Provide the [x, y] coordinate of the cell's center where the given text is located.  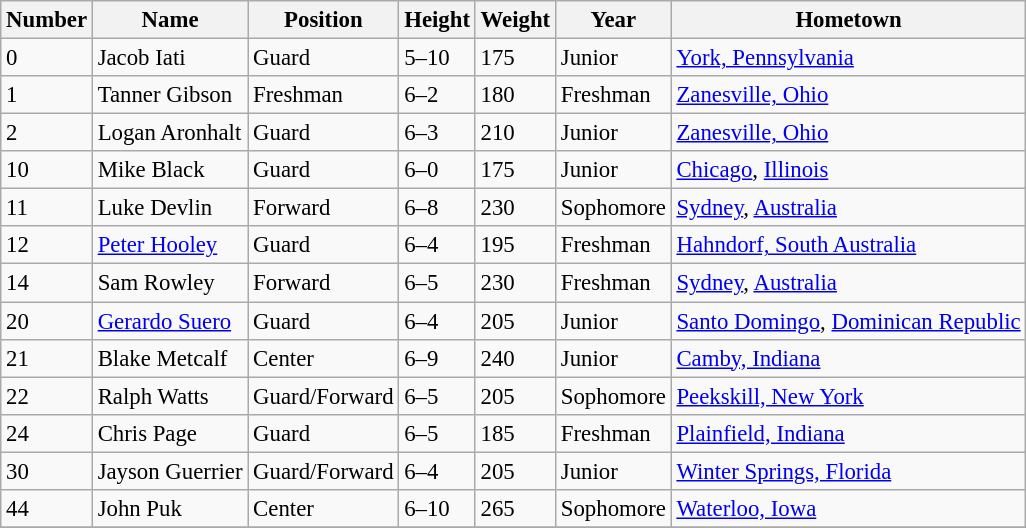
10 [47, 170]
John Puk [170, 509]
Chris Page [170, 433]
5–10 [437, 58]
24 [47, 433]
14 [47, 283]
6–0 [437, 170]
Tanner Gibson [170, 95]
30 [47, 471]
Blake Metcalf [170, 358]
York, Pennsylvania [848, 58]
20 [47, 321]
11 [47, 208]
Logan Aronhalt [170, 133]
Mike Black [170, 170]
21 [47, 358]
Hometown [848, 20]
6–2 [437, 95]
Number [47, 20]
Year [613, 20]
265 [515, 509]
Camby, Indiana [848, 358]
Height [437, 20]
Ralph Watts [170, 396]
Jayson Guerrier [170, 471]
Plainfield, Indiana [848, 433]
0 [47, 58]
Chicago, Illinois [848, 170]
22 [47, 396]
Name [170, 20]
210 [515, 133]
Peter Hooley [170, 245]
Gerardo Suero [170, 321]
Peekskill, New York [848, 396]
2 [47, 133]
Waterloo, Iowa [848, 509]
185 [515, 433]
44 [47, 509]
195 [515, 245]
Hahndorf, South Australia [848, 245]
240 [515, 358]
12 [47, 245]
Sam Rowley [170, 283]
180 [515, 95]
6–3 [437, 133]
Position [324, 20]
6–9 [437, 358]
Santo Domingo, Dominican Republic [848, 321]
Winter Springs, Florida [848, 471]
6–10 [437, 509]
Luke Devlin [170, 208]
Weight [515, 20]
Jacob Iati [170, 58]
1 [47, 95]
6–8 [437, 208]
